Detect which cell encompasses the target text, then output its (X, Y) center coordinate. 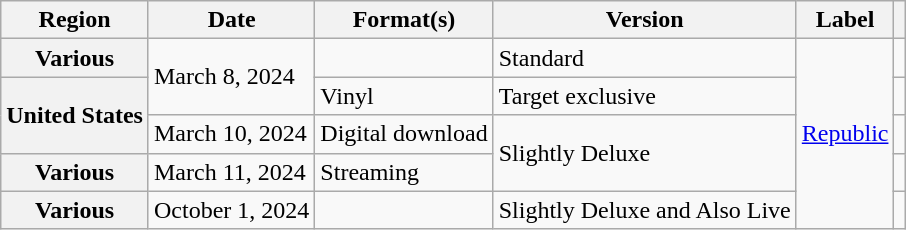
Label (845, 20)
Region (75, 20)
March 8, 2024 (231, 77)
Version (644, 20)
Republic (845, 134)
Format(s) (404, 20)
Digital download (404, 134)
March 10, 2024 (231, 134)
Slightly Deluxe (644, 153)
Standard (644, 58)
Date (231, 20)
March 11, 2024 (231, 172)
October 1, 2024 (231, 210)
Slightly Deluxe and Also Live (644, 210)
United States (75, 115)
Streaming (404, 172)
Target exclusive (644, 96)
Vinyl (404, 96)
